Extract the (X, Y) coordinate from the center of the cell holding the provided text.  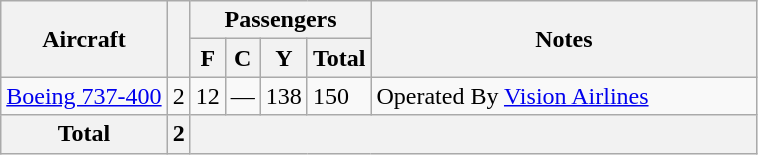
C (242, 58)
138 (284, 96)
Y (284, 58)
Operated By Vision Airlines (564, 96)
— (242, 96)
Notes (564, 39)
150 (339, 96)
F (208, 58)
Aircraft (84, 39)
12 (208, 96)
Boeing 737-400 (84, 96)
Passengers (280, 20)
